Pinpoint the cell where the given text exists, returning its [X, Y] midpoint coordinate. 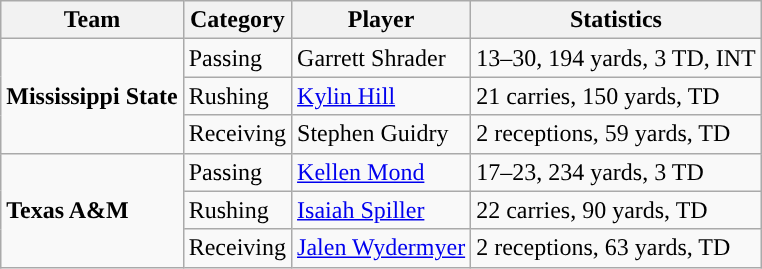
Kylin Hill [382, 96]
Garrett Shrader [382, 58]
21 carries, 150 yards, TD [616, 96]
13–30, 194 yards, 3 TD, INT [616, 58]
Player [382, 20]
Category [237, 20]
2 receptions, 59 yards, TD [616, 134]
Isaiah Spiller [382, 210]
Team [92, 20]
Texas A&M [92, 210]
Mississippi State [92, 96]
2 receptions, 63 yards, TD [616, 248]
Jalen Wydermyer [382, 248]
17–23, 234 yards, 3 TD [616, 172]
Stephen Guidry [382, 134]
22 carries, 90 yards, TD [616, 210]
Statistics [616, 20]
Kellen Mond [382, 172]
